From the cell containing the given text, extract its center point as [x, y] coordinate. 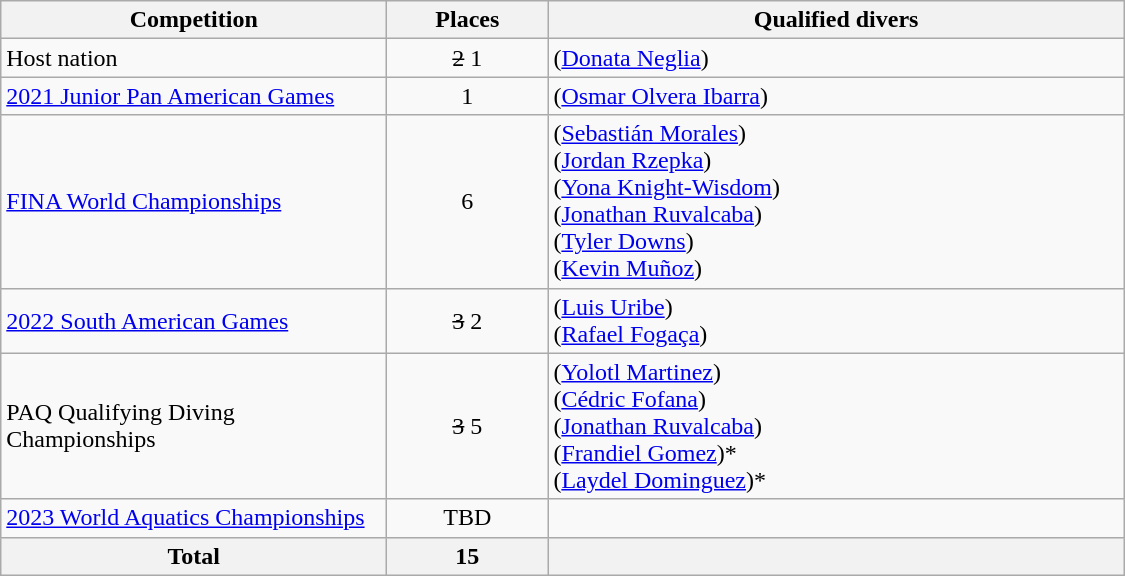
FINA World Championships [194, 202]
TBD [468, 518]
Places [468, 20]
1 [468, 96]
Host nation [194, 58]
(Yolotl Martinez) (Cédric Fofana) (Jonathan Ruvalcaba) (Frandiel Gomez)* (Laydel Dominguez)* [836, 426]
(Donata Neglia) [836, 58]
Total [194, 556]
PAQ Qualifying Diving Championships [194, 426]
2022 South American Games [194, 320]
Competition [194, 20]
2023 World Aquatics Championships [194, 518]
(Luis Uribe) (Rafael Fogaça) [836, 320]
6 [468, 202]
15 [468, 556]
(Sebastián Morales) (Jordan Rzepka) (Yona Knight-Wisdom) (Jonathan Ruvalcaba) (Tyler Downs) (Kevin Muñoz) [836, 202]
2 1 [468, 58]
3 5 [468, 426]
3 2 [468, 320]
(Osmar Olvera Ibarra) [836, 96]
Qualified divers [836, 20]
2021 Junior Pan American Games [194, 96]
